For the text-containing cell, return its midpoint in [x, y] coordinate format. 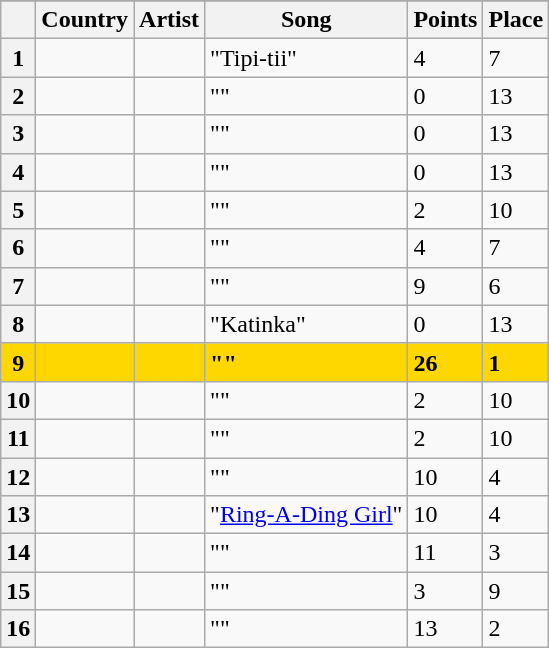
5 [18, 210]
26 [446, 362]
12 [18, 477]
"Ring-A-Ding Girl" [306, 515]
"Tipi-tii" [306, 58]
Points [446, 20]
15 [18, 591]
Place [516, 20]
Artist [170, 20]
"Katinka" [306, 324]
Song [306, 20]
8 [18, 324]
14 [18, 553]
16 [18, 629]
Country [85, 20]
